Capture the cell that displays the provided text and extract its [X, Y] central coordinate. 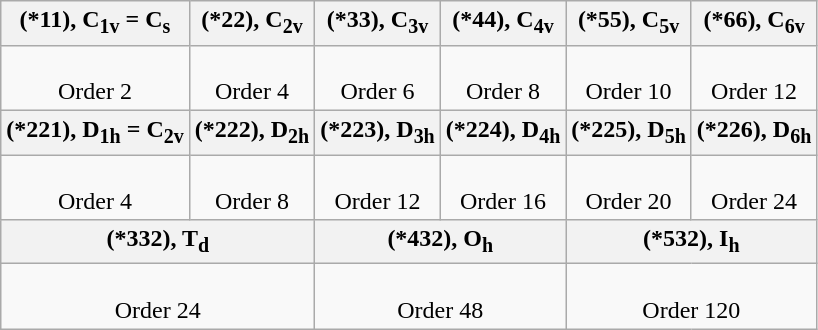
(*223), D3h [378, 132]
(*432), Oh [440, 242]
(*44), C4v [503, 23]
(*332), Td [158, 242]
(*11), C1v = Cs [96, 23]
Order 48 [440, 296]
(*55), C5v [629, 23]
Order 120 [692, 296]
(*532), Ih [692, 242]
(*66), C6v [754, 23]
(*222), D2h [252, 132]
(*22), C2v [252, 23]
Order 6 [378, 78]
(*225), D5h [629, 132]
Order 2 [96, 78]
(*224), D4h [503, 132]
Order 10 [629, 78]
(*221), D1h = C2v [96, 132]
(*33), C3v [378, 23]
Order 20 [629, 186]
(*226), D6h [754, 132]
Order 16 [503, 186]
